From the cell containing the given text, extract its center point as [x, y] coordinate. 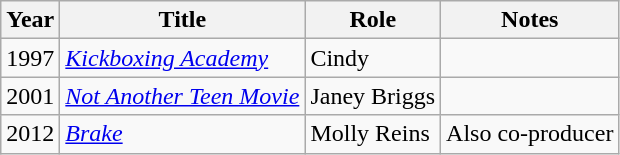
Not Another Teen Movie [182, 96]
Title [182, 20]
2012 [30, 134]
Also co-producer [530, 134]
Notes [530, 20]
Cindy [373, 58]
Molly Reins [373, 134]
Year [30, 20]
Janey Briggs [373, 96]
1997 [30, 58]
Kickboxing Academy [182, 58]
Role [373, 20]
2001 [30, 96]
Brake [182, 134]
